Output the (x, y) coordinate of the center of the cell containing the given text.  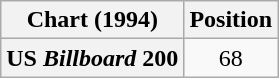
Chart (1994) (92, 20)
Position (231, 20)
US Billboard 200 (92, 58)
68 (231, 58)
